Identify which cell holds the provided text, then report its (x, y) central coordinate. 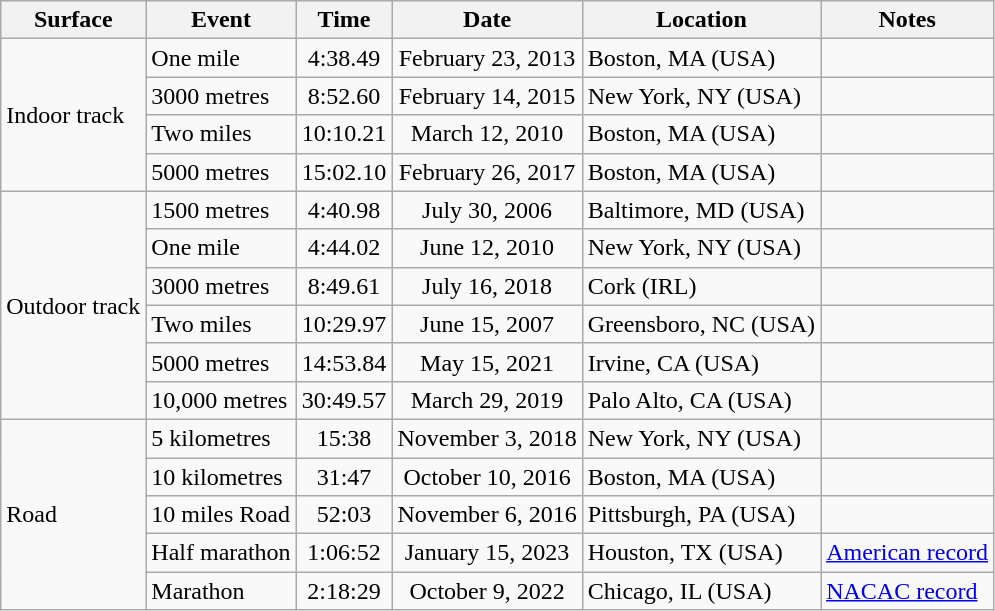
Notes (908, 20)
NACAC record (908, 591)
November 6, 2016 (487, 515)
Greensboro, NC (USA) (701, 324)
10 kilometres (221, 477)
Date (487, 20)
5 kilometres (221, 438)
Road (74, 514)
Location (701, 20)
8:49.61 (344, 286)
Time (344, 20)
February 14, 2015 (487, 96)
July 30, 2006 (487, 210)
4:38.49 (344, 58)
October 9, 2022 (487, 591)
June 15, 2007 (487, 324)
10:10.21 (344, 134)
American record (908, 553)
52:03 (344, 515)
30:49.57 (344, 400)
February 26, 2017 (487, 172)
Surface (74, 20)
Event (221, 20)
14:53.84 (344, 362)
Houston, TX (USA) (701, 553)
1500 metres (221, 210)
Half marathon (221, 553)
November 3, 2018 (487, 438)
10,000 metres (221, 400)
Outdoor track (74, 305)
June 12, 2010 (487, 248)
Palo Alto, CA (USA) (701, 400)
July 16, 2018 (487, 286)
Pittsburgh, PA (USA) (701, 515)
Irvine, CA (USA) (701, 362)
31:47 (344, 477)
4:40.98 (344, 210)
Indoor track (74, 115)
May 15, 2021 (487, 362)
15:38 (344, 438)
October 10, 2016 (487, 477)
10 miles Road (221, 515)
1:06:52 (344, 553)
March 12, 2010 (487, 134)
Baltimore, MD (USA) (701, 210)
February 23, 2013 (487, 58)
8:52.60 (344, 96)
10:29.97 (344, 324)
January 15, 2023 (487, 553)
15:02.10 (344, 172)
Chicago, IL (USA) (701, 591)
Marathon (221, 591)
4:44.02 (344, 248)
Cork (IRL) (701, 286)
2:18:29 (344, 591)
March 29, 2019 (487, 400)
